Capture the cell that displays the provided text and extract its (x, y) central coordinate. 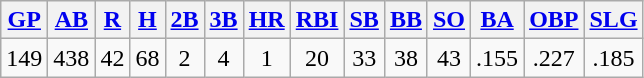
BA (498, 20)
1 (266, 58)
438 (72, 58)
SO (448, 20)
43 (448, 58)
20 (317, 58)
.155 (498, 58)
H (148, 20)
OBP (554, 20)
2B (184, 20)
.185 (614, 58)
GP (24, 20)
R (112, 20)
HR (266, 20)
AB (72, 20)
4 (224, 58)
3B (224, 20)
SLG (614, 20)
2 (184, 58)
BB (406, 20)
RBI (317, 20)
33 (364, 58)
68 (148, 58)
.227 (554, 58)
38 (406, 58)
SB (364, 20)
149 (24, 58)
42 (112, 58)
